Pinpoint the cell where the given text exists, returning its [X, Y] midpoint coordinate. 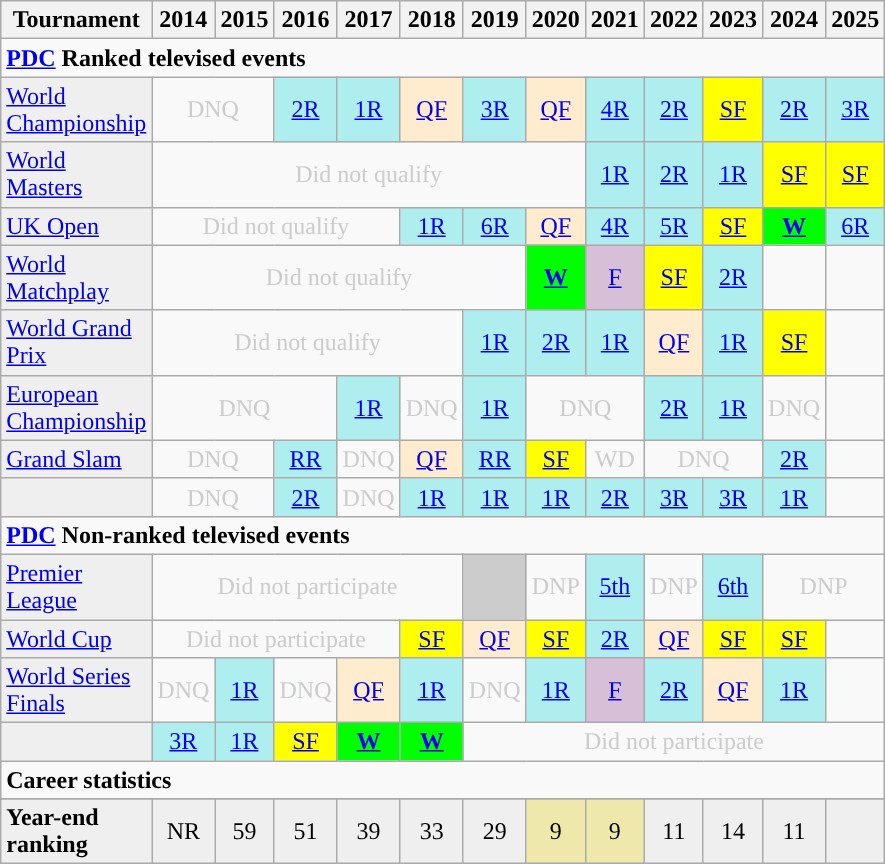
5R [674, 226]
WD [614, 459]
2019 [494, 20]
European Championship [76, 408]
33 [432, 832]
Year-end ranking [76, 832]
59 [244, 832]
39 [368, 832]
2015 [244, 20]
Grand Slam [76, 459]
14 [732, 832]
PDC Ranked televised events [443, 58]
51 [306, 832]
2018 [432, 20]
2021 [614, 20]
UK Open [76, 226]
NR [184, 832]
2025 [856, 20]
2014 [184, 20]
World Series Finals [76, 690]
2022 [674, 20]
Tournament [76, 20]
6th [732, 586]
Career statistics [443, 780]
World Grand Prix [76, 342]
2020 [556, 20]
2016 [306, 20]
2017 [368, 20]
World Matchplay [76, 278]
World Cup [76, 639]
2023 [732, 20]
Premier League [76, 586]
29 [494, 832]
PDC Non-ranked televised events [443, 535]
2024 [794, 20]
5th [614, 586]
World Championship [76, 110]
World Masters [76, 174]
